Find where the given text appears and provide that cell's center as (x, y) coordinate. 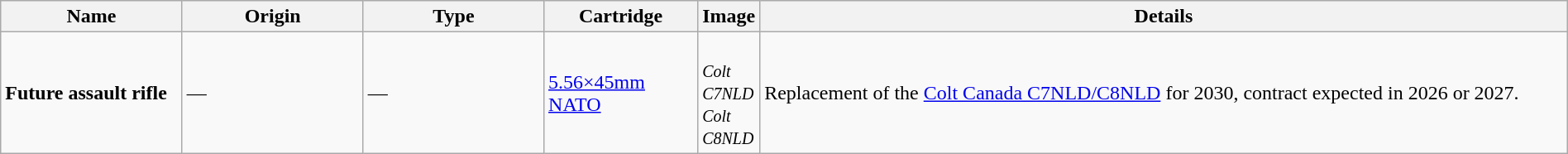
Replacement of the Colt Canada C7NLD/C8NLD for 2030, contract expected in 2026 or 2027. (1164, 93)
Origin (273, 17)
Cartridge (621, 17)
5.56×45mm NATO (621, 93)
Name (91, 17)
Image (729, 17)
Details (1164, 17)
Type (453, 17)
Future assault rifle (91, 93)
Colt C7NLD Colt C8NLD (729, 93)
